Capture the cell that displays the provided text and extract its (X, Y) central coordinate. 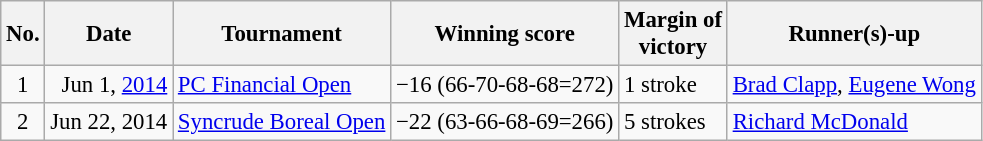
5 strokes (674, 122)
1 (23, 85)
−16 (66-70-68-68=272) (505, 85)
Runner(s)-up (854, 34)
Jun 22, 2014 (109, 122)
Tournament (282, 34)
−22 (63-66-68-69=266) (505, 122)
No. (23, 34)
1 stroke (674, 85)
Winning score (505, 34)
PC Financial Open (282, 85)
Date (109, 34)
Syncrude Boreal Open (282, 122)
Brad Clapp, Eugene Wong (854, 85)
2 (23, 122)
Jun 1, 2014 (109, 85)
Margin ofvictory (674, 34)
Richard McDonald (854, 122)
